Determine the (X, Y) coordinate at the center of the cell enclosing the given text.  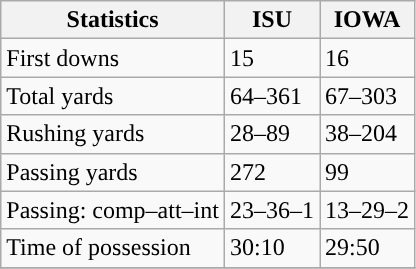
Statistics (113, 20)
13–29–2 (368, 210)
ISU (272, 20)
16 (368, 58)
Passing: comp–att–int (113, 210)
First downs (113, 58)
64–361 (272, 96)
IOWA (368, 20)
Rushing yards (113, 134)
30:10 (272, 248)
Passing yards (113, 172)
15 (272, 58)
272 (272, 172)
Time of possession (113, 248)
28–89 (272, 134)
29:50 (368, 248)
Total yards (113, 96)
23–36–1 (272, 210)
67–303 (368, 96)
38–204 (368, 134)
99 (368, 172)
